Provide the (X, Y) coordinate of the cell's center where the given text is located.  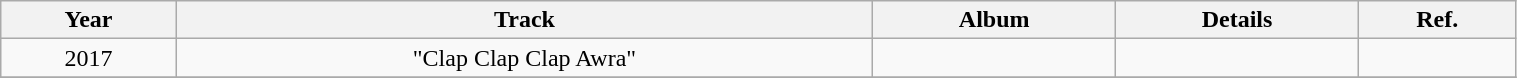
Details (1238, 20)
"Clap Clap Clap Awra" (524, 58)
Track (524, 20)
Ref. (1437, 20)
Album (994, 20)
Year (88, 20)
2017 (88, 58)
